Locate the cell with the specified text and output its (X, Y) center coordinate. 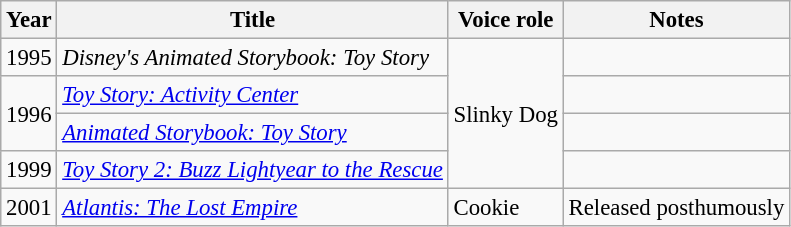
Toy Story 2: Buzz Lightyear to the Rescue (252, 170)
Slinky Dog (506, 114)
2001 (29, 208)
1999 (29, 170)
Disney's Animated Storybook: Toy Story (252, 58)
Released posthumously (676, 208)
Year (29, 20)
Animated Storybook: Toy Story (252, 133)
Notes (676, 20)
Title (252, 20)
Atlantis: The Lost Empire (252, 208)
Voice role (506, 20)
Cookie (506, 208)
1996 (29, 114)
Toy Story: Activity Center (252, 95)
1995 (29, 58)
